Scan for the cell matching the given text and deliver its (X, Y) coordinate at center. 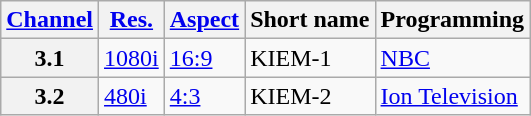
NBC (452, 58)
1080i (132, 58)
Aspect (204, 20)
KIEM-1 (310, 58)
Ion Television (452, 96)
Channel (50, 20)
4:3 (204, 96)
Res. (132, 20)
3.1 (50, 58)
3.2 (50, 96)
480i (132, 96)
KIEM-2 (310, 96)
Short name (310, 20)
16:9 (204, 58)
Programming (452, 20)
